Detect which cell encompasses the target text, then output its [x, y] center coordinate. 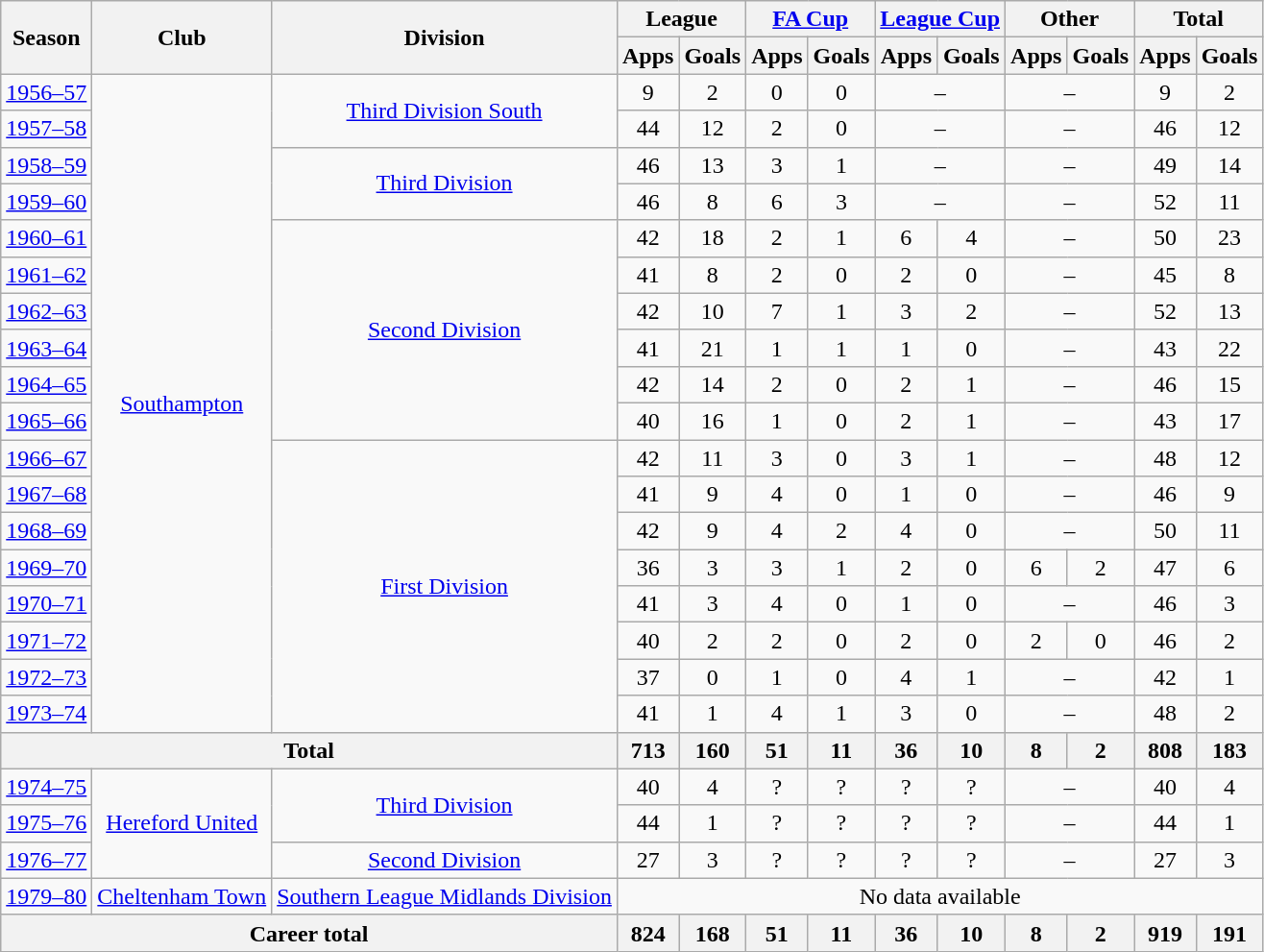
713 [647, 750]
1975–76 [46, 823]
Division [445, 37]
1960–61 [46, 238]
Career total [309, 933]
1972–73 [46, 677]
League Cup [940, 19]
16 [713, 421]
FA Cup [811, 19]
Cheltenham Town [182, 896]
1979–80 [46, 896]
23 [1229, 238]
1973–74 [46, 714]
1958–59 [46, 165]
1966–67 [46, 458]
17 [1229, 421]
Southern League Midlands Division [445, 896]
First Division [445, 586]
15 [1229, 384]
Hereford United [182, 823]
1974–75 [46, 787]
No data available [939, 896]
1961–62 [46, 275]
47 [1165, 568]
1969–70 [46, 568]
1959–60 [46, 202]
1976–77 [46, 860]
1968–69 [46, 531]
18 [713, 238]
1963–64 [46, 348]
49 [1165, 165]
Season [46, 37]
183 [1229, 750]
1967–68 [46, 495]
1962–63 [46, 311]
1965–66 [46, 421]
Other [1070, 19]
1964–65 [46, 384]
1970–71 [46, 604]
824 [647, 933]
21 [713, 348]
7 [777, 311]
Club [182, 37]
Southampton [182, 403]
22 [1229, 348]
37 [647, 677]
1971–72 [46, 641]
Third Division South [445, 110]
45 [1165, 275]
191 [1229, 933]
League [681, 19]
919 [1165, 933]
1957–58 [46, 129]
168 [713, 933]
808 [1165, 750]
1956–57 [46, 92]
160 [713, 750]
